Locate the cell with the specified text and output its [x, y] center coordinate. 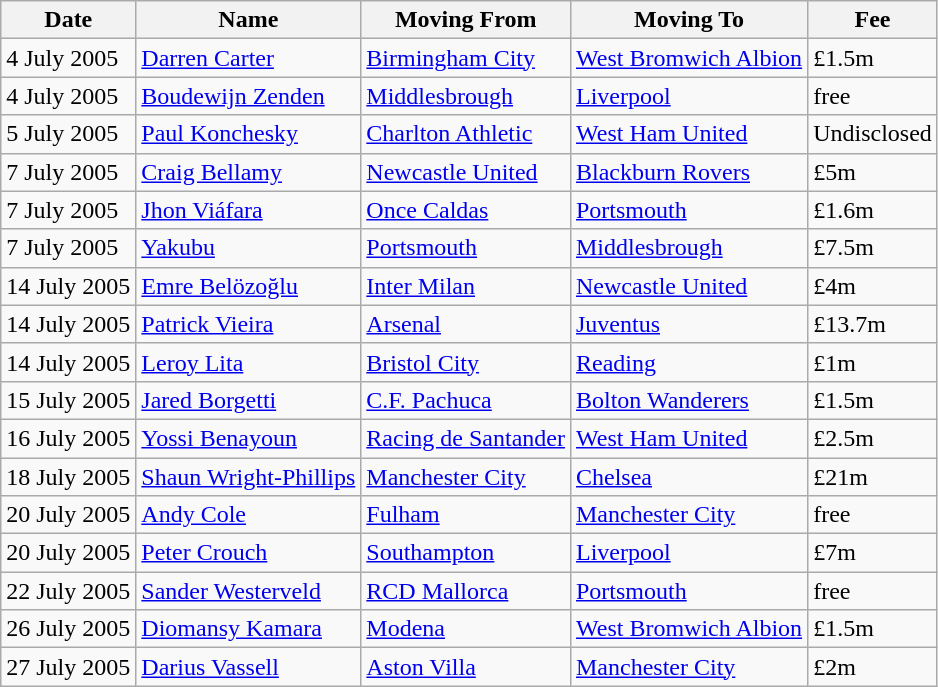
Bolton Wanderers [688, 400]
Date [68, 20]
Sander Westerveld [248, 591]
Inter Milan [466, 286]
Yakubu [248, 248]
£21m [873, 477]
Leroy Lita [248, 362]
Darren Carter [248, 58]
Shaun Wright-Phillips [248, 477]
Racing de Santander [466, 438]
16 July 2005 [68, 438]
Once Caldas [466, 210]
£7.5m [873, 248]
£2.5m [873, 438]
26 July 2005 [68, 629]
Juventus [688, 324]
Aston Villa [466, 667]
Moving To [688, 20]
RCD Mallorca [466, 591]
Yossi Benayoun [248, 438]
£5m [873, 172]
Jared Borgetti [248, 400]
Charlton Athletic [466, 134]
Patrick Vieira [248, 324]
£13.7m [873, 324]
18 July 2005 [68, 477]
Chelsea [688, 477]
Darius Vassell [248, 667]
£1m [873, 362]
Modena [466, 629]
£7m [873, 553]
Name [248, 20]
Andy Cole [248, 515]
5 July 2005 [68, 134]
Bristol City [466, 362]
Blackburn Rovers [688, 172]
Jhon Viáfara [248, 210]
Undisclosed [873, 134]
Arsenal [466, 324]
Diomansy Kamara [248, 629]
Paul Konchesky [248, 134]
Emre Belözoğlu [248, 286]
Birmingham City [466, 58]
Fulham [466, 515]
Craig Bellamy [248, 172]
Southampton [466, 553]
Moving From [466, 20]
£4m [873, 286]
Reading [688, 362]
£1.6m [873, 210]
27 July 2005 [68, 667]
Fee [873, 20]
15 July 2005 [68, 400]
22 July 2005 [68, 591]
C.F. Pachuca [466, 400]
Peter Crouch [248, 553]
Boudewijn Zenden [248, 96]
£2m [873, 667]
